Extract the (X, Y) coordinate from the center of the cell holding the provided text.  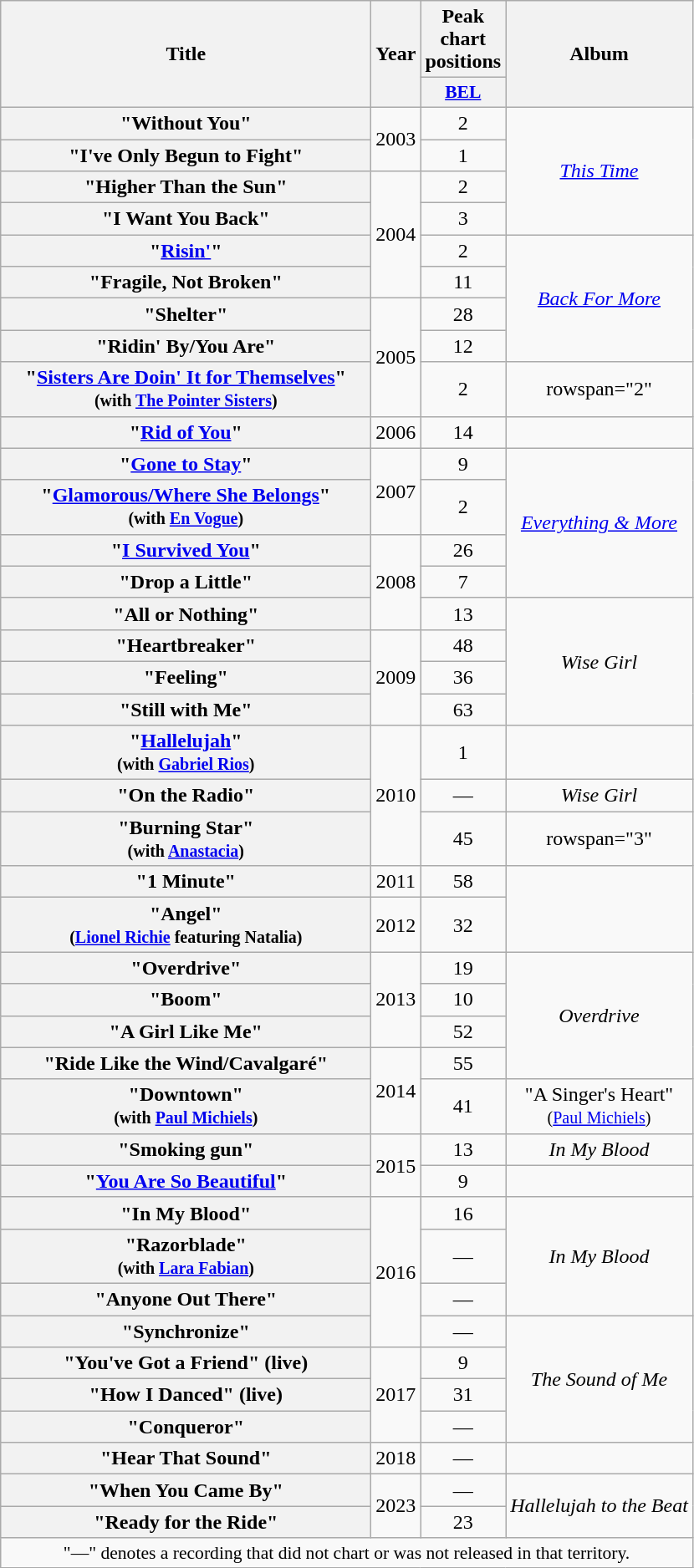
Album (600, 54)
2017 (396, 1395)
"You Are So Beautiful" (186, 1181)
32 (463, 924)
2013 (396, 1000)
"Boom" (186, 1000)
2004 (396, 235)
"Conqueror" (186, 1427)
26 (463, 550)
"Smoking gun" (186, 1149)
7 (463, 582)
14 (463, 432)
"When You Came By" (186, 1490)
"Without You" (186, 123)
The Sound of Me (600, 1379)
"Drop a Little" (186, 582)
11 (463, 283)
"Synchronize" (186, 1331)
"I Survived You" (186, 550)
45 (463, 839)
55 (463, 1063)
Peak chart positions (463, 39)
This Time (600, 171)
"Heartbreaker" (186, 645)
"How I Danced" (live) (186, 1395)
"Fragile, Not Broken" (186, 283)
"You've Got a Friend" (live) (186, 1363)
2011 (396, 882)
2005 (396, 358)
"Still with Me" (186, 710)
23 (463, 1522)
2010 (396, 796)
"A Girl Like Me" (186, 1031)
10 (463, 1000)
2012 (396, 924)
"Risin'" (186, 251)
3 (463, 219)
"In My Blood" (186, 1213)
"I've Only Begun to Fight" (186, 155)
Overdrive (600, 1016)
19 (463, 968)
"On the Radio" (186, 796)
rowspan="3" (600, 839)
"1 Minute" (186, 882)
"Ready for the Ride" (186, 1522)
28 (463, 314)
"Gone to Stay" (186, 464)
"Glamorous/Where She Belongs"(with En Vogue) (186, 507)
2023 (396, 1506)
"Overdrive" (186, 968)
58 (463, 882)
Year (396, 54)
41 (463, 1107)
48 (463, 645)
"Feeling" (186, 677)
"Hallelujah"(with Gabriel Rios) (186, 752)
"Anyone Out There" (186, 1299)
12 (463, 346)
"Ridin' By/You Are" (186, 346)
Title (186, 54)
2007 (396, 491)
2018 (396, 1459)
"Ride Like the Wind/Cavalgaré" (186, 1063)
52 (463, 1031)
2014 (396, 1090)
"Rid of You" (186, 432)
16 (463, 1213)
2006 (396, 432)
Back For More (600, 298)
"Higher Than the Sun" (186, 187)
31 (463, 1395)
2016 (396, 1272)
"Sisters Are Doin' It for Themselves"(with The Pointer Sisters) (186, 389)
"—" denotes a recording that did not chart or was not released in that territory. (347, 1553)
36 (463, 677)
"Downtown"(with Paul Michiels) (186, 1107)
2003 (396, 139)
"All or Nothing" (186, 613)
2009 (396, 677)
"A Singer's Heart"(Paul Michiels) (600, 1107)
Everything & More (600, 523)
2008 (396, 582)
2015 (396, 1165)
"Burning Star"(with Anastacia) (186, 839)
"I Want You Back" (186, 219)
"Shelter" (186, 314)
"Hear That Sound" (186, 1459)
rowspan="2" (600, 389)
63 (463, 710)
BEL (463, 93)
Hallelujah to the Beat (600, 1506)
"Razorblade"(with Lara Fabian) (186, 1255)
"Angel"(Lionel Richie featuring Natalia) (186, 924)
